Scan for the cell matching the given text and deliver its (X, Y) coordinate at center. 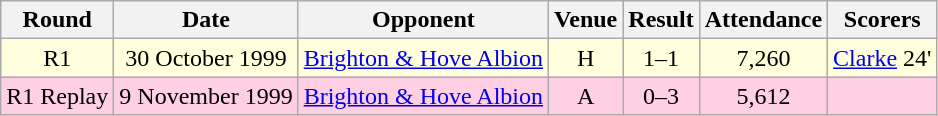
1–1 (661, 58)
R1 (58, 58)
Attendance (763, 20)
Clarke 24' (882, 58)
Date (206, 20)
9 November 1999 (206, 96)
7,260 (763, 58)
Round (58, 20)
H (586, 58)
0–3 (661, 96)
Scorers (882, 20)
Result (661, 20)
30 October 1999 (206, 58)
R1 Replay (58, 96)
Venue (586, 20)
A (586, 96)
5,612 (763, 96)
Opponent (423, 20)
